Locate the cell with the specified text and output its [X, Y] center coordinate. 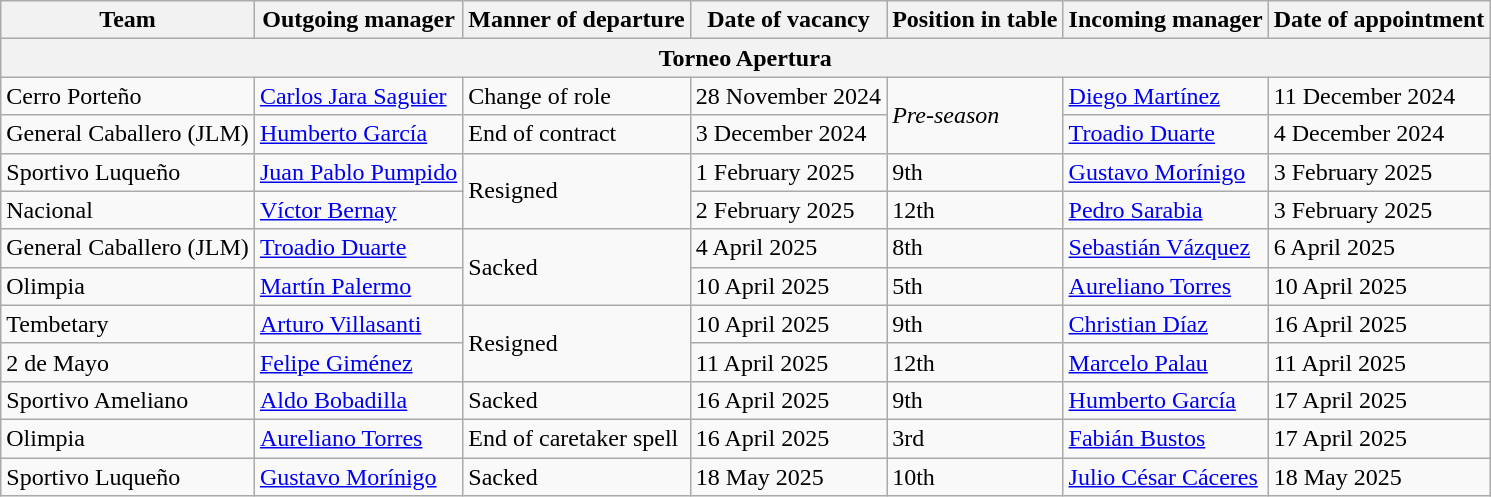
Date of appointment [1379, 20]
2 de Mayo [128, 362]
Date of vacancy [788, 20]
11 December 2024 [1379, 96]
2 February 2025 [788, 210]
Position in table [975, 20]
Torneo Apertura [746, 58]
Manner of departure [576, 20]
Cerro Porteño [128, 96]
Arturo Villasanti [358, 324]
4 December 2024 [1379, 134]
Change of role [576, 96]
Diego Martínez [1166, 96]
10th [975, 477]
Team [128, 20]
Sportivo Ameliano [128, 400]
Christian Díaz [1166, 324]
28 November 2024 [788, 96]
Outgoing manager [358, 20]
Fabián Bustos [1166, 438]
Víctor Bernay [358, 210]
Julio César Cáceres [1166, 477]
1 February 2025 [788, 172]
Tembetary [128, 324]
6 April 2025 [1379, 248]
5th [975, 286]
Juan Pablo Pumpido [358, 172]
Felipe Giménez [358, 362]
3 December 2024 [788, 134]
Incoming manager [1166, 20]
Carlos Jara Saguier [358, 96]
End of caretaker spell [576, 438]
Sebastián Vázquez [1166, 248]
Pedro Sarabia [1166, 210]
3rd [975, 438]
Nacional [128, 210]
Pre-season [975, 115]
4 April 2025 [788, 248]
Aldo Bobadilla [358, 400]
8th [975, 248]
End of contract [576, 134]
Martín Palermo [358, 286]
Marcelo Palau [1166, 362]
